Pinpoint the cell where the given text exists, returning its (X, Y) midpoint coordinate. 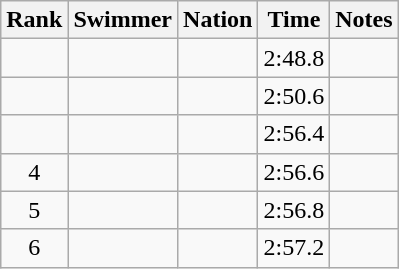
Swimmer (123, 20)
2:48.8 (294, 58)
Nation (218, 20)
2:57.2 (294, 248)
4 (34, 172)
2:56.4 (294, 134)
2:56.6 (294, 172)
2:50.6 (294, 96)
2:56.8 (294, 210)
5 (34, 210)
Rank (34, 20)
Time (294, 20)
Notes (364, 20)
6 (34, 248)
